Extract the [X, Y] coordinate from the center of the cell holding the provided text.  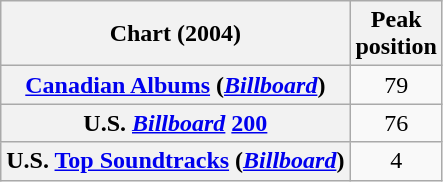
Canadian Albums (Billboard) [176, 85]
Peakposition [396, 34]
79 [396, 85]
U.S. Top Soundtracks (Billboard) [176, 161]
76 [396, 123]
Chart (2004) [176, 34]
4 [396, 161]
U.S. Billboard 200 [176, 123]
